From the cell containing the given text, extract its center point as (X, Y) coordinate. 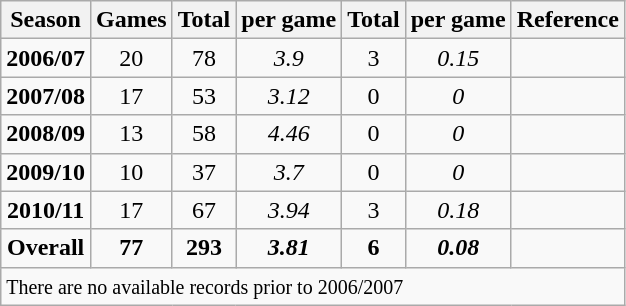
There are no available records prior to 2006/2007 (313, 286)
4.46 (289, 134)
78 (204, 58)
0.15 (458, 58)
0.18 (458, 210)
13 (131, 134)
2007/08 (46, 96)
53 (204, 96)
58 (204, 134)
Reference (568, 20)
2006/07 (46, 58)
2008/09 (46, 134)
Overall (46, 248)
2009/10 (46, 172)
20 (131, 58)
3.12 (289, 96)
67 (204, 210)
3.9 (289, 58)
37 (204, 172)
293 (204, 248)
77 (131, 248)
Season (46, 20)
2010/11 (46, 210)
3.81 (289, 248)
3.7 (289, 172)
Games (131, 20)
3.94 (289, 210)
0.08 (458, 248)
6 (374, 248)
10 (131, 172)
